Return the (X, Y) coordinate for the center point of the cell that contains the specified text.  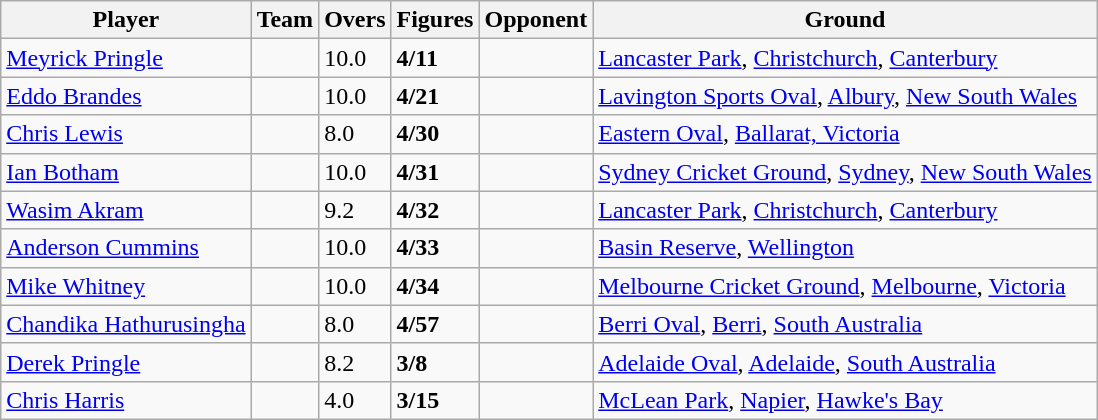
4/30 (435, 134)
Opponent (536, 20)
Mike Whitney (126, 286)
4/32 (435, 210)
3/8 (435, 362)
Overs (355, 20)
4/11 (435, 58)
Ground (845, 20)
Basin Reserve, Wellington (845, 248)
Chris Lewis (126, 134)
4/34 (435, 286)
Eddo Brandes (126, 96)
4/57 (435, 324)
4/21 (435, 96)
8.2 (355, 362)
Adelaide Oval, Adelaide, South Australia (845, 362)
Ian Botham (126, 172)
Wasim Akram (126, 210)
Meyrick Pringle (126, 58)
Team (285, 20)
Player (126, 20)
Figures (435, 20)
Berri Oval, Berri, South Australia (845, 324)
Anderson Cummins (126, 248)
Derek Pringle (126, 362)
3/15 (435, 400)
Eastern Oval, Ballarat, Victoria (845, 134)
Chris Harris (126, 400)
Chandika Hathurusingha (126, 324)
Melbourne Cricket Ground, Melbourne, Victoria (845, 286)
Lavington Sports Oval, Albury, New South Wales (845, 96)
McLean Park, Napier, Hawke's Bay (845, 400)
4/31 (435, 172)
4.0 (355, 400)
Sydney Cricket Ground, Sydney, New South Wales (845, 172)
9.2 (355, 210)
4/33 (435, 248)
